Locate the cell with the specified text and output its [x, y] center coordinate. 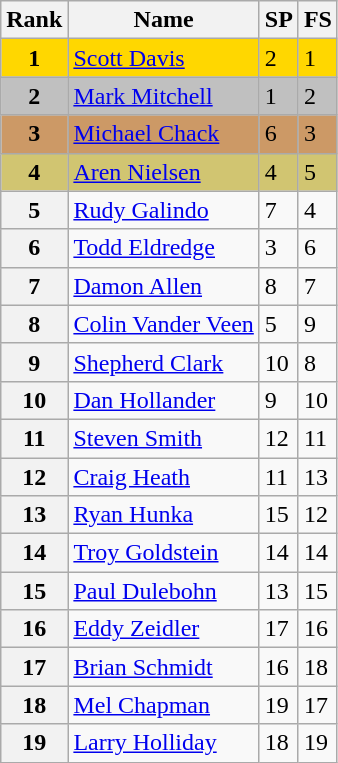
FS [318, 20]
Troy Goldstein [164, 553]
Eddy Zeidler [164, 629]
Steven Smith [164, 438]
Dan Hollander [164, 400]
Larry Holliday [164, 743]
SP [278, 20]
Todd Eldredge [164, 248]
Rank [34, 20]
Craig Heath [164, 477]
Name [164, 20]
Colin Vander Veen [164, 324]
Paul Dulebohn [164, 591]
Aren Nielsen [164, 172]
Ryan Hunka [164, 515]
Mel Chapman [164, 705]
Brian Schmidt [164, 667]
Scott Davis [164, 58]
Damon Allen [164, 286]
Mark Mitchell [164, 96]
Michael Chack [164, 134]
Rudy Galindo [164, 210]
Shepherd Clark [164, 362]
